Detect which cell encompasses the target text, then output its [X, Y] center coordinate. 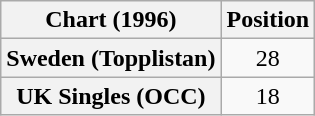
Position [268, 20]
Sweden (Topplistan) [111, 58]
18 [268, 96]
UK Singles (OCC) [111, 96]
28 [268, 58]
Chart (1996) [111, 20]
